Identify which cell holds the provided text, then report its [X, Y] central coordinate. 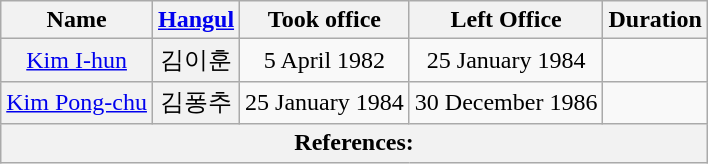
Kim Pong-chu [77, 102]
Name [77, 20]
Took office [325, 20]
김이훈 [196, 60]
Left Office [506, 20]
30 December 1986 [506, 102]
5 April 1982 [325, 60]
Kim I-hun [77, 60]
Duration [655, 20]
Hangul [196, 20]
김퐁추 [196, 102]
References: [354, 143]
